Capture the cell that displays the provided text and extract its (X, Y) central coordinate. 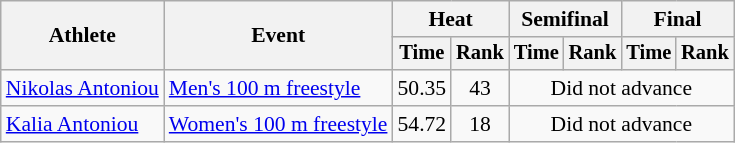
54.72 (422, 124)
Event (278, 36)
50.35 (422, 88)
18 (480, 124)
Heat (450, 19)
Semifinal (565, 19)
Final (677, 19)
43 (480, 88)
Nikolas Antoniou (82, 88)
Men's 100 m freestyle (278, 88)
Women's 100 m freestyle (278, 124)
Kalia Antoniou (82, 124)
Athlete (82, 36)
